Identify which cell holds the provided text, then report its (X, Y) central coordinate. 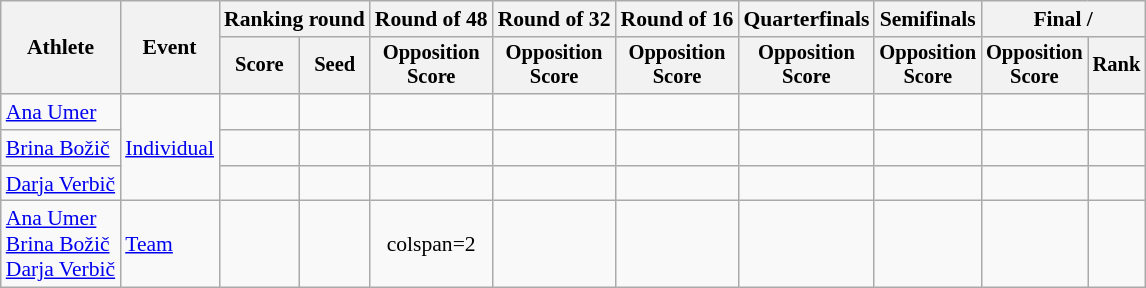
Athlete (60, 48)
Round of 32 (554, 19)
Individual (170, 148)
Semifinals (928, 19)
Ranking round (294, 19)
Darja Verbič (60, 184)
Team (170, 244)
Round of 16 (678, 19)
Score (260, 66)
colspan=2 (432, 244)
Round of 48 (432, 19)
Brina Božič (60, 148)
Event (170, 48)
Ana UmerBrina BožičDarja Verbič (60, 244)
Rank (1117, 66)
Final / (1063, 19)
Seed (335, 66)
Quarterfinals (806, 19)
Ana Umer (60, 112)
